Output the [X, Y] coordinate of the center of the cell containing the given text.  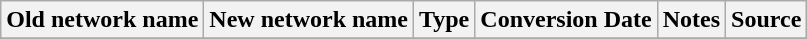
Type [444, 20]
Source [766, 20]
Old network name [102, 20]
Conversion Date [566, 20]
Notes [691, 20]
New network name [309, 20]
